Identify which cell holds the provided text, then report its (X, Y) central coordinate. 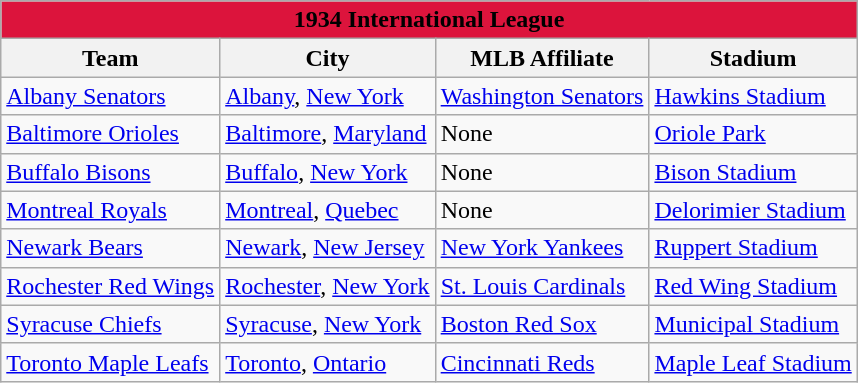
Syracuse, New York (328, 324)
Washington Senators (542, 96)
Baltimore, Maryland (328, 134)
St. Louis Cardinals (542, 286)
Toronto Maple Leafs (110, 362)
Albany, New York (328, 96)
Team (110, 58)
Hawkins Stadium (753, 96)
Oriole Park (753, 134)
Buffalo Bisons (110, 172)
New York Yankees (542, 248)
Stadium (753, 58)
Baltimore Orioles (110, 134)
Delorimier Stadium (753, 210)
Maple Leaf Stadium (753, 362)
Rochester, New York (328, 286)
Ruppert Stadium (753, 248)
Montreal, Quebec (328, 210)
Rochester Red Wings (110, 286)
Montreal Royals (110, 210)
Newark, New Jersey (328, 248)
Buffalo, New York (328, 172)
Boston Red Sox (542, 324)
Bison Stadium (753, 172)
Municipal Stadium (753, 324)
Albany Senators (110, 96)
City (328, 58)
Newark Bears (110, 248)
Toronto, Ontario (328, 362)
Syracuse Chiefs (110, 324)
Cincinnati Reds (542, 362)
1934 International League (429, 20)
MLB Affiliate (542, 58)
Red Wing Stadium (753, 286)
